Locate the cell with the specified text and output its (x, y) center coordinate. 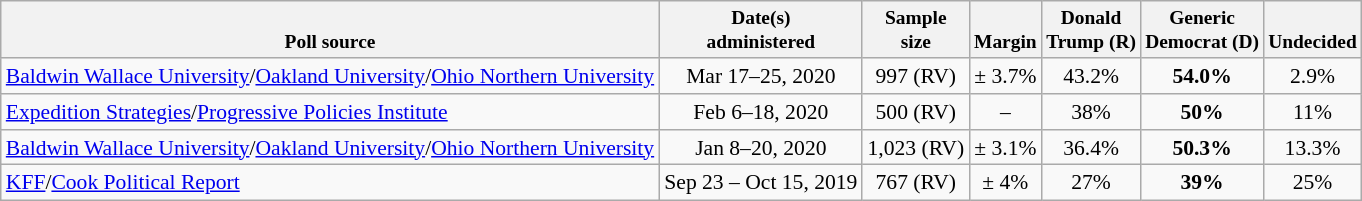
± 3.7% (1005, 76)
39% (1202, 183)
38% (1092, 112)
13.3% (1313, 148)
50% (1202, 112)
25% (1313, 183)
Jan 8–20, 2020 (760, 148)
KFF/Cook Political Report (330, 183)
Mar 17–25, 2020 (760, 76)
Poll source (330, 30)
± 4% (1005, 183)
2.9% (1313, 76)
500 (RV) (916, 112)
997 (RV) (916, 76)
GenericDemocrat (D) (1202, 30)
Feb 6–18, 2020 (760, 112)
± 3.1% (1005, 148)
767 (RV) (916, 183)
27% (1092, 183)
Margin (1005, 30)
Undecided (1313, 30)
54.0% (1202, 76)
36.4% (1092, 148)
43.2% (1092, 76)
Date(s)administered (760, 30)
– (1005, 112)
Sep 23 – Oct 15, 2019 (760, 183)
1,023 (RV) (916, 148)
DonaldTrump (R) (1092, 30)
50.3% (1202, 148)
11% (1313, 112)
Samplesize (916, 30)
Expedition Strategies/Progressive Policies Institute (330, 112)
